Determine the (x, y) coordinate at the center of the cell enclosing the given text.  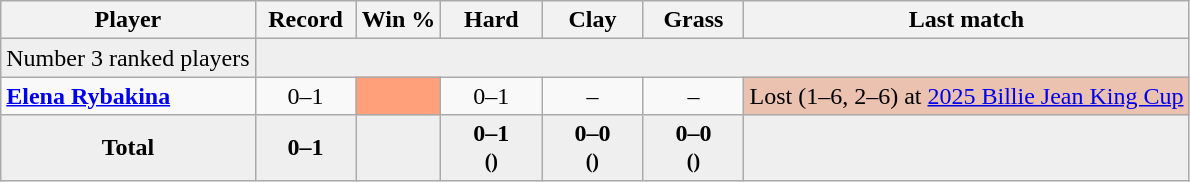
Lost (1–6, 2–6) at 2025 Billie Jean King Cup (966, 96)
Win % (398, 20)
Hard (492, 20)
0–1 () (492, 148)
Elena Rybakina (128, 96)
Clay (592, 20)
Number 3 ranked players (128, 58)
Player (128, 20)
Last match (966, 20)
Record (306, 20)
Total (128, 148)
Grass (694, 20)
